From the cell containing the given text, extract its center point as [x, y] coordinate. 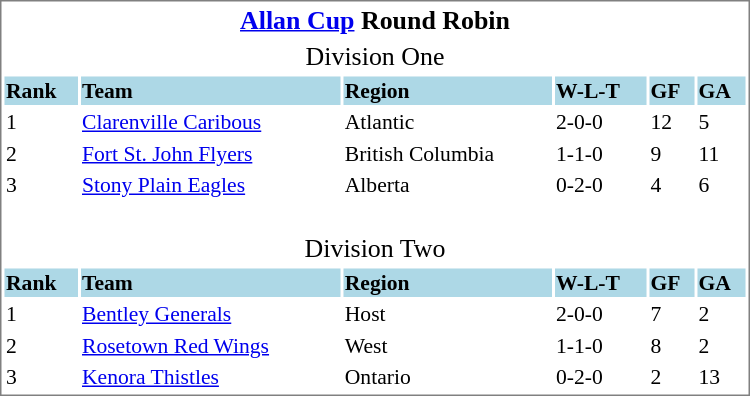
13 [721, 377]
11 [721, 154]
Alberta [447, 185]
5 [721, 122]
Bentley Generals [211, 314]
4 [672, 185]
West [447, 346]
8 [672, 346]
Fort St. John Flyers [211, 154]
Ontario [447, 377]
Kenora Thistles [211, 377]
Stony Plain Eagles [211, 185]
6 [721, 185]
British Columbia [447, 154]
Division Two [374, 234]
9 [672, 154]
12 [672, 122]
Allan Cup Round Robin [374, 20]
Clarenville Caribous [211, 122]
7 [672, 314]
Host [447, 314]
Rosetown Red Wings [211, 346]
Division One [374, 56]
Atlantic [447, 122]
